Output the [X, Y] coordinate of the center of the cell containing the given text.  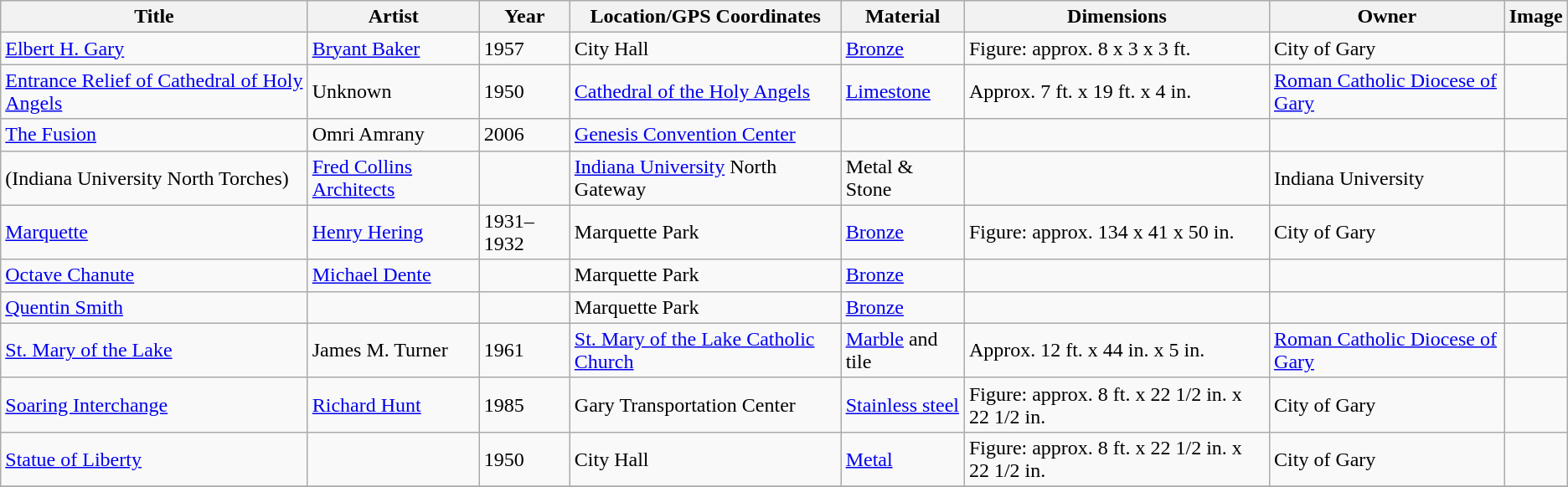
2006 [524, 135]
Year [524, 17]
Metal [903, 459]
Entrance Relief of Cathedral of Holy Angels [154, 92]
The Fusion [154, 135]
Statue of Liberty [154, 459]
Approx. 12 ft. x 44 in. x 5 in. [1117, 350]
Soaring Interchange [154, 405]
St. Mary of the Lake [154, 350]
Marquette [154, 233]
Marble and tile [903, 350]
Octave Chanute [154, 275]
Genesis Convention Center [705, 135]
Artist [394, 17]
Richard Hunt [394, 405]
St. Mary of the Lake Catholic Church [705, 350]
Elbert H. Gary [154, 49]
Image [1536, 17]
Metal & Stone [903, 177]
Location/GPS Coordinates [705, 17]
Dimensions [1117, 17]
Michael Dente [394, 275]
Figure: approx. 134 x 41 x 50 in. [1117, 233]
Owner [1387, 17]
Stainless steel [903, 405]
Figure: approx. 8 x 3 x 3 ft. [1117, 49]
Limestone [903, 92]
Quentin Smith [154, 307]
1985 [524, 405]
1931–1932 [524, 233]
1961 [524, 350]
(Indiana University North Torches) [154, 177]
Henry Hering [394, 233]
Gary Transportation Center [705, 405]
Cathedral of the Holy Angels [705, 92]
Indiana University [1387, 177]
Bryant Baker [394, 49]
Title [154, 17]
Fred Collins Architects [394, 177]
Omri Amrany [394, 135]
1957 [524, 49]
James M. Turner [394, 350]
Material [903, 17]
Approx. 7 ft. x 19 ft. x 4 in. [1117, 92]
Unknown [394, 92]
Indiana University North Gateway [705, 177]
